From the cell containing the given text, extract its center point as [x, y] coordinate. 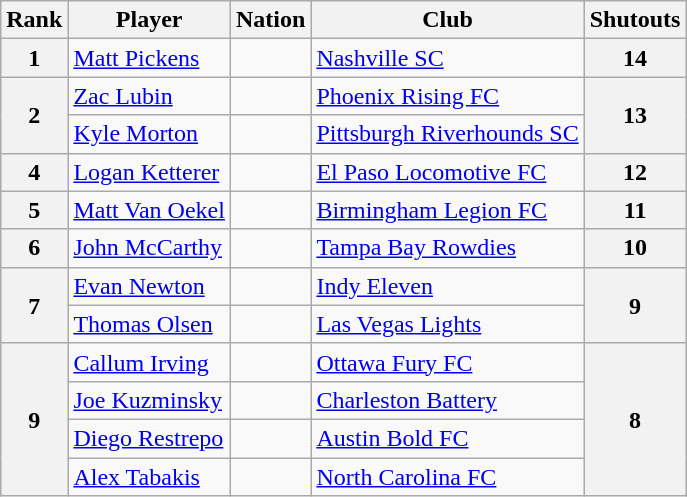
Callum Irving [150, 362]
Birmingham Legion FC [448, 210]
13 [635, 115]
Pittsburgh Riverhounds SC [448, 134]
Rank [34, 20]
10 [635, 248]
North Carolina FC [448, 477]
Austin Bold FC [448, 438]
Joe Kuzminsky [150, 400]
Diego Restrepo [150, 438]
Phoenix Rising FC [448, 96]
Nashville SC [448, 58]
Thomas Olsen [150, 324]
Tampa Bay Rowdies [448, 248]
Charleston Battery [448, 400]
Player [150, 20]
El Paso Locomotive FC [448, 172]
1 [34, 58]
Matt Pickens [150, 58]
Shutouts [635, 20]
7 [34, 305]
14 [635, 58]
2 [34, 115]
4 [34, 172]
Las Vegas Lights [448, 324]
Club [448, 20]
11 [635, 210]
Logan Ketterer [150, 172]
Nation [270, 20]
6 [34, 248]
Evan Newton [150, 286]
12 [635, 172]
Kyle Morton [150, 134]
8 [635, 419]
John McCarthy [150, 248]
Alex Tabakis [150, 477]
Zac Lubin [150, 96]
Ottawa Fury FC [448, 362]
5 [34, 210]
Indy Eleven [448, 286]
Matt Van Oekel [150, 210]
